Extract the [x, y] coordinate from the center of the cell holding the provided text.  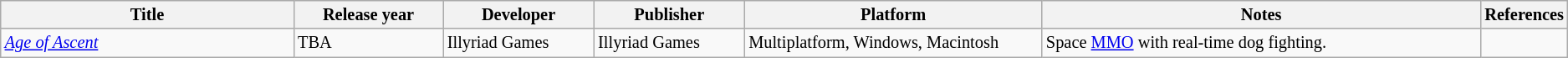
Space MMO with real-time dog fighting. [1261, 43]
Title [147, 14]
Release year [368, 14]
Developer [518, 14]
Notes [1261, 14]
Publisher [669, 14]
Platform [893, 14]
Multiplatform, Windows, Macintosh [893, 43]
References [1524, 14]
TBA [368, 43]
Age of Ascent [147, 43]
